Extract the [X, Y] coordinate from the center of the cell holding the provided text.  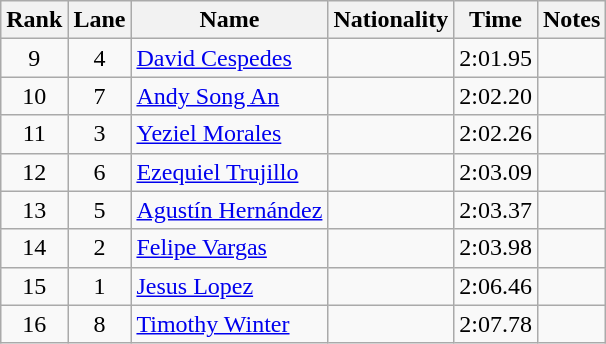
16 [34, 324]
Ezequiel Trujillo [230, 172]
4 [100, 58]
3 [100, 134]
Notes [571, 20]
2:02.26 [496, 134]
Felipe Vargas [230, 248]
Jesus Lopez [230, 286]
14 [34, 248]
6 [100, 172]
13 [34, 210]
2:07.78 [496, 324]
Timothy Winter [230, 324]
Agustín Hernández [230, 210]
8 [100, 324]
2 [100, 248]
Andy Song An [230, 96]
15 [34, 286]
Lane [100, 20]
Name [230, 20]
2:02.20 [496, 96]
2:03.09 [496, 172]
12 [34, 172]
David Cespedes [230, 58]
2:01.95 [496, 58]
11 [34, 134]
Yeziel Morales [230, 134]
Time [496, 20]
Rank [34, 20]
1 [100, 286]
10 [34, 96]
Nationality [391, 20]
2:03.37 [496, 210]
7 [100, 96]
5 [100, 210]
2:03.98 [496, 248]
9 [34, 58]
2:06.46 [496, 286]
